Identify which cell holds the provided text, then report its [X, Y] central coordinate. 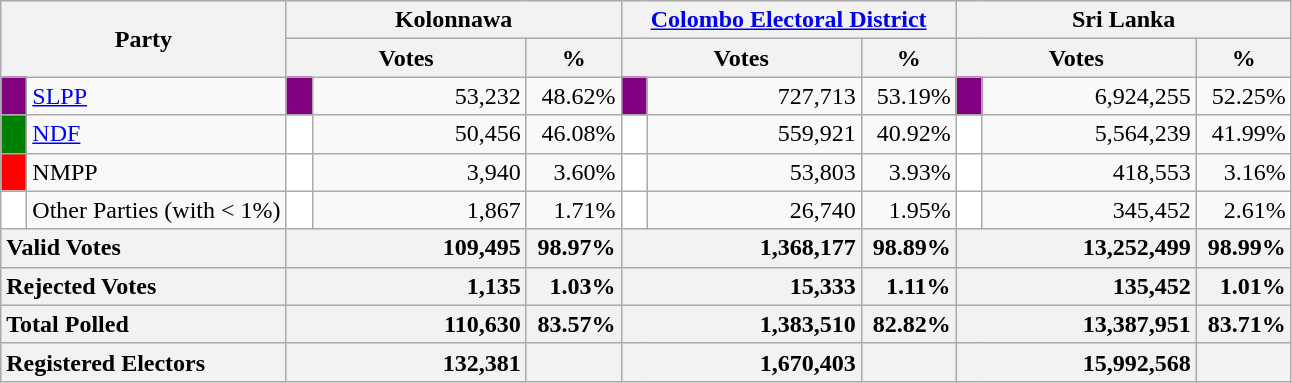
Rejected Votes [144, 286]
1,670,403 [741, 362]
Sri Lanka [1124, 20]
109,495 [406, 248]
46.08% [574, 134]
13,252,499 [1076, 248]
110,630 [406, 324]
1.71% [574, 210]
1,135 [406, 286]
SLPP [156, 96]
345,452 [1089, 210]
NDF [156, 134]
132,381 [406, 362]
5,564,239 [1089, 134]
26,740 [754, 210]
82.82% [908, 324]
53.19% [908, 96]
1,368,177 [741, 248]
83.57% [574, 324]
48.62% [574, 96]
53,803 [754, 172]
727,713 [754, 96]
Valid Votes [144, 248]
15,992,568 [1076, 362]
98.89% [908, 248]
135,452 [1076, 286]
53,232 [419, 96]
3.93% [908, 172]
1.01% [1244, 286]
2.61% [1244, 210]
41.99% [1244, 134]
559,921 [754, 134]
Kolonnawa [454, 20]
Registered Electors [144, 362]
Colombo Electoral District [788, 20]
418,553 [1089, 172]
1.03% [574, 286]
1.95% [908, 210]
83.71% [1244, 324]
98.99% [1244, 248]
3.60% [574, 172]
Other Parties (with < 1%) [156, 210]
Total Polled [144, 324]
Party [144, 39]
1,867 [419, 210]
NMPP [156, 172]
13,387,951 [1076, 324]
6,924,255 [1089, 96]
15,333 [741, 286]
50,456 [419, 134]
1.11% [908, 286]
1,383,510 [741, 324]
40.92% [908, 134]
52.25% [1244, 96]
3,940 [419, 172]
98.97% [574, 248]
3.16% [1244, 172]
